Locate the cell with the specified text and output its [X, Y] center coordinate. 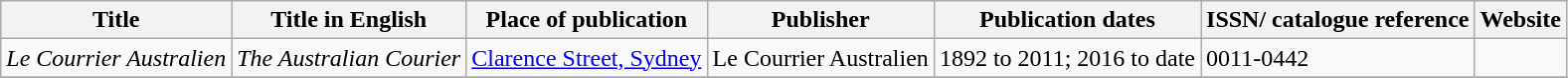
ISSN/ catalogue reference [1338, 20]
Publication dates [1067, 20]
The Australian Courier [349, 58]
Title in English [349, 20]
Place of publication [587, 20]
Clarence Street, Sydney [587, 58]
Website [1520, 20]
Title [116, 20]
0011-0442 [1338, 58]
Publisher [820, 20]
1892 to 2011; 2016 to date [1067, 58]
